Output the (x, y) coordinate of the center of the cell containing the given text.  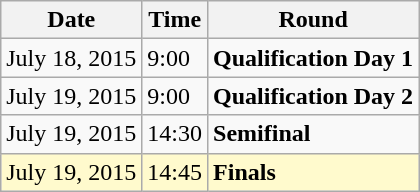
14:45 (175, 172)
Date (72, 20)
July 18, 2015 (72, 58)
Qualification Day 2 (314, 96)
Qualification Day 1 (314, 58)
Finals (314, 172)
Time (175, 20)
14:30 (175, 134)
Semifinal (314, 134)
Round (314, 20)
